Search for the cell housing the specified text and yield its (X, Y) center coordinate. 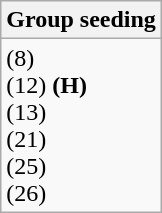
(8) (12) (H) (13) (21) (25) (26) (82, 126)
Group seeding (82, 20)
